Determine the (X, Y) coordinate at the center of the cell enclosing the given text.  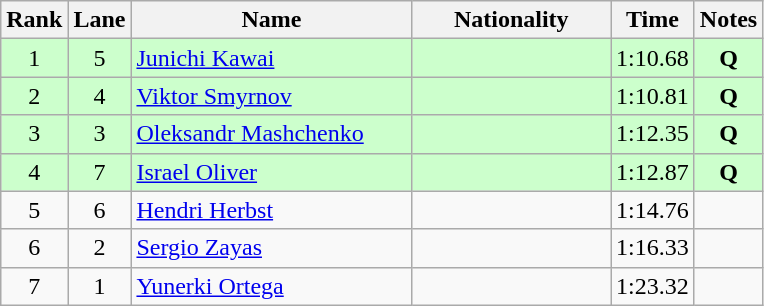
Nationality (512, 20)
1:14.76 (653, 210)
Viktor Smyrnov (272, 96)
Hendri Herbst (272, 210)
Oleksandr Mashchenko (272, 134)
Sergio Zayas (272, 248)
Name (272, 20)
1:10.68 (653, 58)
1:23.32 (653, 286)
Rank (34, 20)
1:12.35 (653, 134)
Lane (100, 20)
Yunerki Ortega (272, 286)
Notes (728, 20)
Time (653, 20)
Israel Oliver (272, 172)
Junichi Kawai (272, 58)
1:16.33 (653, 248)
1:10.81 (653, 96)
1:12.87 (653, 172)
